Return (x, y) of the center of cell containing provided text 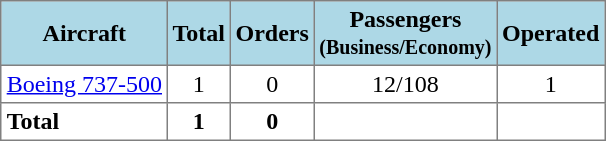
12/108 (406, 84)
Orders (272, 33)
Operated (551, 33)
Aircraft (84, 33)
Boeing 737-500 (84, 84)
Passengers(Business/Economy) (406, 33)
